Return [x, y] of the center of cell containing provided text 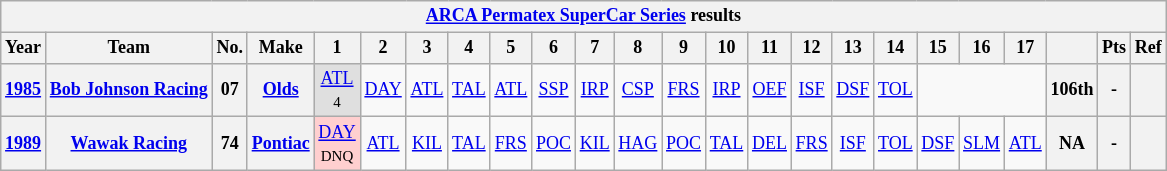
Make [280, 48]
10 [726, 48]
9 [684, 48]
07 [230, 90]
ATL4 [337, 90]
SSP [554, 90]
DAYDNQ [337, 144]
1 [337, 48]
17 [1025, 48]
CSP [638, 90]
1985 [24, 90]
SLM [982, 144]
7 [594, 48]
DEL [770, 144]
Olds [280, 90]
HAG [638, 144]
6 [554, 48]
Team [128, 48]
No. [230, 48]
NA [1072, 144]
OEF [770, 90]
Pts [1114, 48]
Bob Johnson Racing [128, 90]
4 [469, 48]
Pontiac [280, 144]
12 [812, 48]
15 [938, 48]
3 [427, 48]
DAY [383, 90]
74 [230, 144]
8 [638, 48]
1989 [24, 144]
ARCA Permatex SuperCar Series results [584, 16]
Year [24, 48]
14 [896, 48]
2 [383, 48]
106th [1072, 90]
5 [511, 48]
Ref [1148, 48]
13 [853, 48]
11 [770, 48]
Wawak Racing [128, 144]
16 [982, 48]
